Locate the cell with the specified text and output its [X, Y] center coordinate. 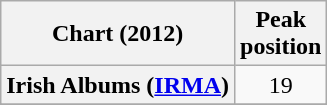
Irish Albums (IRMA) [118, 85]
Chart (2012) [118, 34]
Peakposition [281, 34]
19 [281, 85]
